Find where the given text appears and provide that cell's center as (x, y) coordinate. 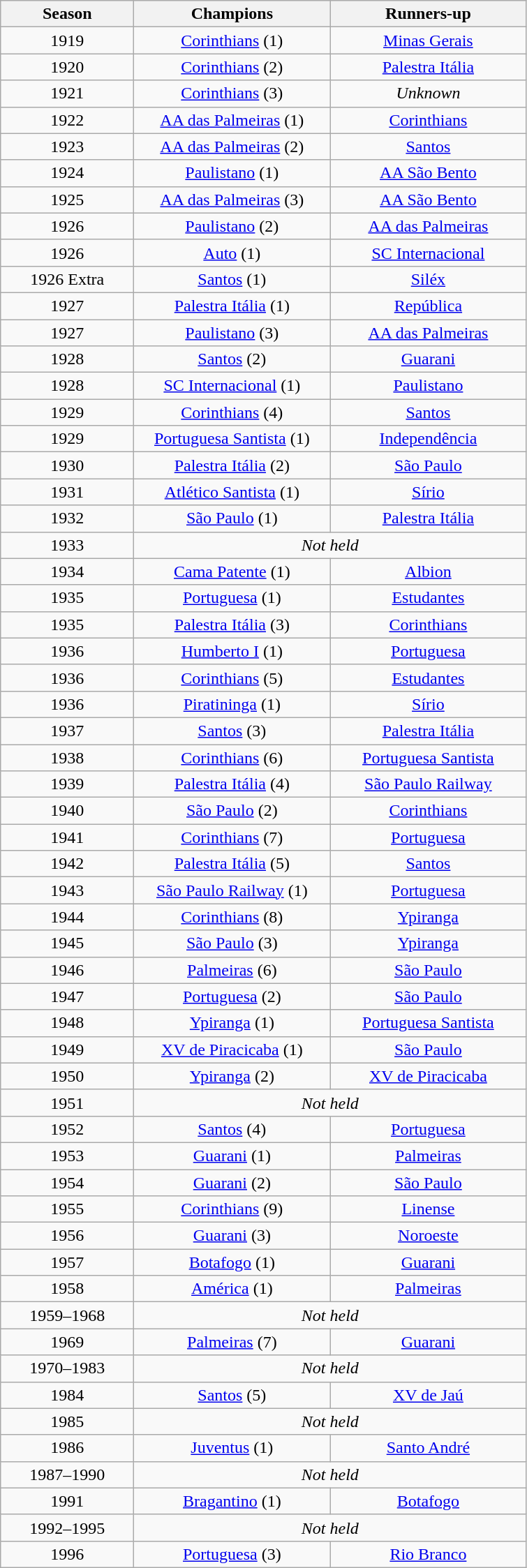
São Paulo (3) (232, 943)
São Paulo (1) (232, 518)
1955 (67, 1209)
1924 (67, 173)
1923 (67, 147)
XV de Piracicaba (1) (232, 1050)
1931 (67, 492)
1925 (67, 200)
1930 (67, 465)
Palmeiras (6) (232, 970)
São Paulo Railway (1) (232, 890)
SC Internacional (429, 253)
1922 (67, 120)
Ypiranga (1) (232, 1023)
Corinthians (3) (232, 94)
1934 (67, 572)
1951 (67, 1103)
Portuguesa (3) (232, 1554)
1985 (67, 1421)
Palestra Itália (2) (232, 465)
Guarani (3) (232, 1236)
Paulistano (2) (232, 226)
Piratininga (1) (232, 704)
1937 (67, 731)
Botafogo (1) (232, 1262)
1984 (67, 1395)
1941 (67, 837)
1939 (67, 784)
1959–1968 (67, 1315)
Portuguesa (1) (232, 598)
Corinthians (5) (232, 678)
Palmeiras (7) (232, 1342)
Independência (429, 439)
AA das Palmeiras (2) (232, 147)
Ypiranga (2) (232, 1076)
1991 (67, 1501)
Palestra Itália (3) (232, 625)
Paulistano (429, 386)
Noroeste (429, 1236)
1940 (67, 811)
Albion (429, 572)
Cama Patente (1) (232, 572)
Santo André (429, 1448)
1932 (67, 518)
Santos (5) (232, 1395)
Linense (429, 1209)
Bragantino (1) (232, 1501)
Unknown (429, 94)
Paulistano (3) (232, 333)
XV de Jaú (429, 1395)
Minas Gerais (429, 40)
Auto (1) (232, 253)
1950 (67, 1076)
Juventus (1) (232, 1448)
Santos (2) (232, 359)
1942 (67, 864)
1933 (67, 545)
Corinthians (6) (232, 757)
Guarani (2) (232, 1183)
1953 (67, 1156)
Portuguesa Santista (1) (232, 439)
AA das Palmeiras (1) (232, 120)
1956 (67, 1236)
Santos (3) (232, 731)
1949 (67, 1050)
Paulistano (1) (232, 173)
Season (67, 14)
São Paulo (2) (232, 811)
Rio Branco (429, 1554)
1986 (67, 1448)
Corinthians (4) (232, 412)
Corinthians (8) (232, 917)
XV de Piracicaba (429, 1076)
1958 (67, 1289)
Palestra Itália (5) (232, 864)
1944 (67, 917)
1970–1983 (67, 1368)
Santos (1) (232, 279)
Palestra Itália (1) (232, 306)
Portuguesa (2) (232, 996)
1952 (67, 1129)
Runners-up (429, 14)
Atlético Santista (1) (232, 492)
Santos (4) (232, 1129)
1920 (67, 67)
1926 Extra (67, 279)
1969 (67, 1342)
1954 (67, 1183)
Corinthians (7) (232, 837)
1938 (67, 757)
1947 (67, 996)
1943 (67, 890)
Corinthians (2) (232, 67)
1987–1990 (67, 1474)
1919 (67, 40)
1921 (67, 94)
1992–1995 (67, 1528)
Botafogo (429, 1501)
1945 (67, 943)
1946 (67, 970)
1957 (67, 1262)
Humberto I (1) (232, 651)
Champions (232, 14)
Corinthians (1) (232, 40)
São Paulo Railway (429, 784)
Palestra Itália (4) (232, 784)
AA das Palmeiras (3) (232, 200)
1948 (67, 1023)
Siléx (429, 279)
Corinthians (9) (232, 1209)
República (429, 306)
1996 (67, 1554)
América (1) (232, 1289)
SC Internacional (1) (232, 386)
Guarani (1) (232, 1156)
